Provide the [x, y] coordinate of the cell's center where the given text is located.  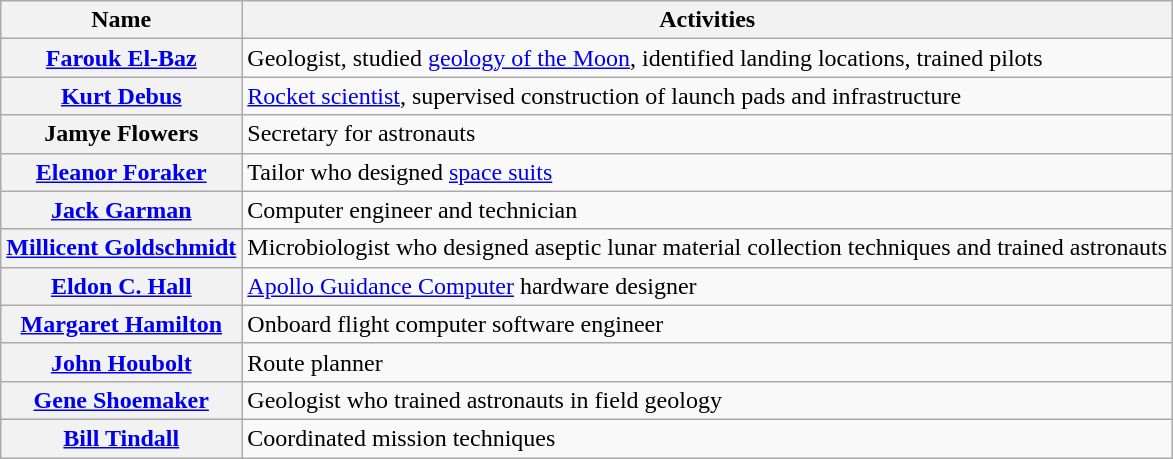
Geologist, studied geology of the Moon, identified landing locations, trained pilots [708, 58]
Name [122, 20]
Tailor who designed space suits [708, 172]
Apollo Guidance Computer hardware designer [708, 286]
Activities [708, 20]
Jamye Flowers [122, 134]
Geologist who trained astronauts in field geology [708, 400]
Kurt Debus [122, 96]
Eleanor Foraker [122, 172]
Eldon C. Hall [122, 286]
John Houbolt [122, 362]
Microbiologist who designed aseptic lunar material collection techniques and trained astronauts [708, 248]
Millicent Goldschmidt [122, 248]
Gene Shoemaker [122, 400]
Route planner [708, 362]
Bill Tindall [122, 438]
Jack Garman [122, 210]
Rocket scientist, supervised construction of launch pads and infrastructure [708, 96]
Computer engineer and technician [708, 210]
Onboard flight computer software engineer [708, 324]
Coordinated mission techniques [708, 438]
Secretary for astronauts [708, 134]
Margaret Hamilton [122, 324]
Farouk El-Baz [122, 58]
